Find where the given text appears and provide that cell's center as (x, y) coordinate. 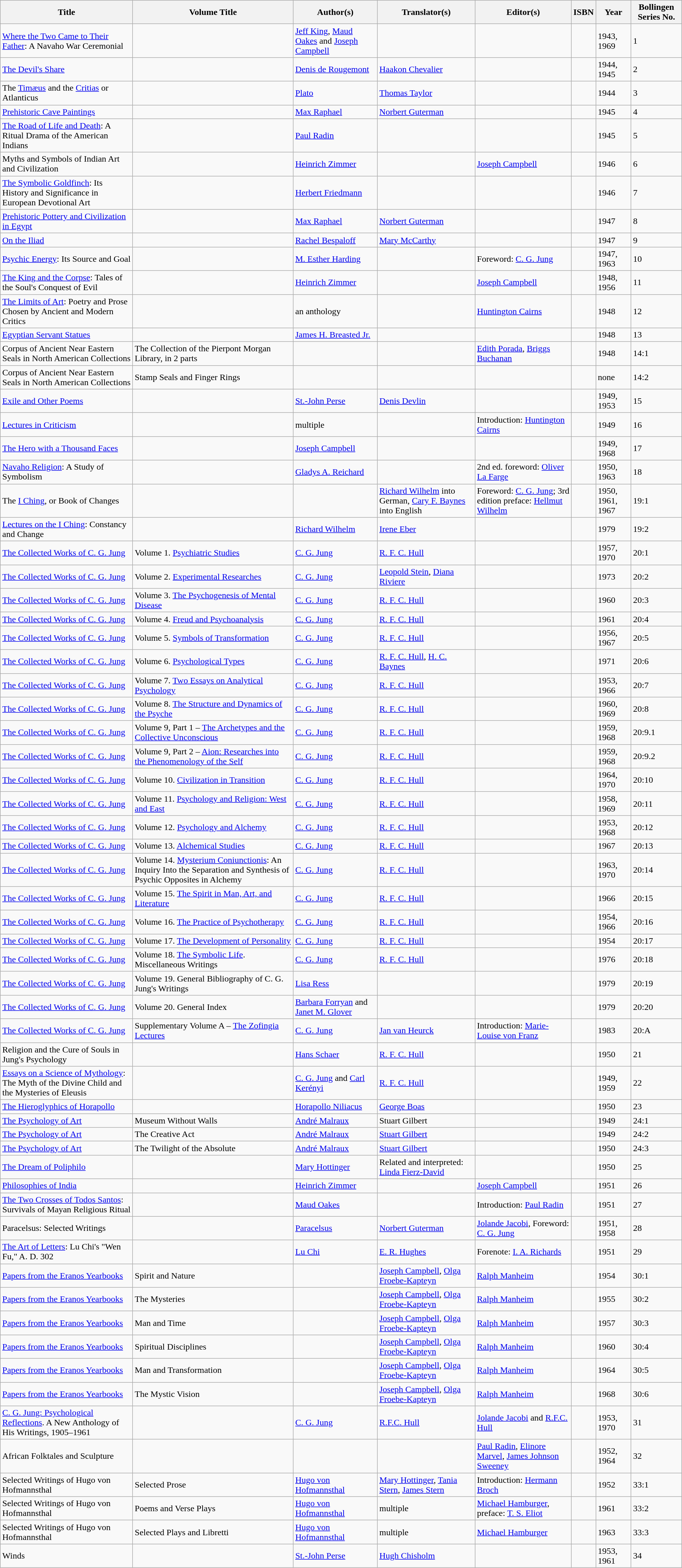
22 (656, 1083)
Essays on a Science of Mythology: The Myth of the Divine Child and the Mysteries of Eleusis (67, 1083)
1952, 1964 (614, 1456)
Volume 10. Civilization in Transition (213, 780)
The Two Crosses of Todos Santos: Survivals of Mayan Religious Ritual (67, 1204)
Introduction: Hermann Broch (523, 1485)
9 (656, 240)
6 (656, 164)
1964, 1970 (614, 780)
20:11 (656, 804)
Editor(s) (523, 12)
7 (656, 193)
1949, 1968 (614, 449)
Volume 7. Two Essays on Analytical Psychology (213, 685)
C. G. Jung and Carl Kerényi (335, 1083)
Edith Porada, Briggs Buchanan (523, 354)
Maud Oakes (335, 1204)
Volume 16. The Practice of Psychotherapy (213, 922)
Gladys A. Reichard (335, 472)
33:1 (656, 1485)
Volume 1. Psychiatric Studies (213, 553)
none (614, 377)
Volume 12. Psychology and Alchemy (213, 827)
ISBN (584, 12)
24:2 (656, 1134)
1966 (614, 898)
James H. Breasted Jr. (335, 335)
Volume 13. Alchemical Studies (213, 846)
Haakon Chevalier (426, 69)
M. Esther Harding (335, 258)
17 (656, 449)
1973 (614, 577)
30:2 (656, 1299)
27 (656, 1204)
Introduction: Huntington Cairns (523, 424)
Year (614, 12)
Denis de Rougemont (335, 69)
African Folktales and Sculpture (67, 1456)
4 (656, 112)
Volume 14. Mysterium Coniunctionis: An Inquiry Into the Separation and Synthesis of Psychic Opposites in Alchemy (213, 870)
an anthology (335, 311)
24:1 (656, 1121)
The Hero with a Thousand Faces (67, 449)
Volume 11. Psychology and Religion: West and East (213, 804)
1951, 1958 (614, 1228)
Paracelsus: Selected Writings (67, 1228)
1968 (614, 1394)
Richard Wilhelm (335, 529)
14:2 (656, 377)
Foreword: C. G. Jung (523, 258)
1956, 1967 (614, 638)
1957, 1970 (614, 553)
The Mystic Vision (213, 1394)
1960, 1969 (614, 709)
Volume 2. Experimental Researches (213, 577)
The Creative Act (213, 1134)
21 (656, 1054)
20:3 (656, 600)
Selected Plays and Libretti (213, 1532)
32 (656, 1456)
1953, 1961 (614, 1556)
Where the Two Came to Their Father: A Navaho War Ceremonial (67, 41)
20:9.2 (656, 757)
Volume 4. Freud and Psychoanalysis (213, 619)
20:19 (656, 983)
20:5 (656, 638)
Bollingen Series No. (656, 12)
33:2 (656, 1509)
8 (656, 221)
2nd ed. foreword: Oliver La Farge (523, 472)
30:1 (656, 1276)
1963 (614, 1532)
1967 (614, 846)
24:3 (656, 1148)
1949, 1959 (614, 1083)
Religion and the Cure of Souls in Jung's Psychology (67, 1054)
12 (656, 311)
Author(s) (335, 12)
1958, 1969 (614, 804)
The Devil's Share (67, 69)
Lectures in Criticism (67, 424)
30:4 (656, 1346)
The Art of Letters: Lu Chi's "Wen Fu," A. D. 302 (67, 1252)
20:20 (656, 1007)
20:14 (656, 870)
Jolande Jacobi and R.F.C. Hull (523, 1423)
10 (656, 258)
19:2 (656, 529)
1 (656, 41)
Volume 3. The Psychogenesis of Mental Disease (213, 600)
The Timæus and the Critias or Atlanticus (67, 93)
Mary McCarthy (426, 240)
Man and Transformation (213, 1370)
Jeff King, Maud Oakes and Joseph Campbell (335, 41)
Introduction: Paul Radin (523, 1204)
Mary Hottinger, Tania Stern, James Stern (426, 1485)
Lectures on the I Ching: Constancy and Change (67, 529)
Paracelsus (335, 1228)
2 (656, 69)
Volume 5. Symbols of Transformation (213, 638)
Jolande Jacobi, Foreword: C. G. Jung (523, 1228)
1952 (614, 1485)
Volume 8. The Structure and Dynamics of the Psyche (213, 709)
Winds (67, 1556)
Herbert Friedmann (335, 193)
1955 (614, 1299)
25 (656, 1167)
1957 (614, 1323)
Jan van Heurck (426, 1030)
Volume 19. General Bibliography of C. G. Jung's Writings (213, 983)
Volume 15. The Spirit in Man, Art, and Literature (213, 898)
1943, 1969 (614, 41)
Myths and Symbols of Indian Art and Civilization (67, 164)
18 (656, 472)
1954, 1966 (614, 922)
20:16 (656, 922)
1964 (614, 1370)
George Boas (426, 1107)
Volume 18. The Symbolic Life. Miscellaneous Writings (213, 960)
Lu Chi (335, 1252)
Title (67, 12)
R. F. C. Hull, H. C. Baynes (426, 661)
Paul Radin (335, 135)
1983 (614, 1030)
Psychic Energy: Its Source and Goal (67, 258)
3 (656, 93)
Man and Time (213, 1323)
Hans Schaer (335, 1054)
Stamp Seals and Finger Rings (213, 377)
1976 (614, 960)
33:3 (656, 1532)
19:1 (656, 501)
1950, 1961, 1967 (614, 501)
E. R. Hughes (426, 1252)
The Symbolic Goldfinch: Its History and Significance in European Devotional Art (67, 193)
The I Ching, or Book of Changes (67, 501)
14:1 (656, 354)
20:15 (656, 898)
20:8 (656, 709)
20:6 (656, 661)
Egyptian Servant Statues (67, 335)
Volume 9, Part 1 – The Archetypes and the Collective Unconscious (213, 732)
Foreword: C. G. Jung; 3rd edition preface: Hellmut Wilhelm (523, 501)
34 (656, 1556)
30:6 (656, 1394)
C. G. Jung: Psychological Reflections. A New Anthology of His Writings, 1905–1961 (67, 1423)
1971 (614, 661)
The King and the Corpse: Tales of the Soul's Conquest of Evil (67, 283)
1953, 1970 (614, 1423)
20:9.1 (656, 732)
20:4 (656, 619)
20:7 (656, 685)
1944, 1945 (614, 69)
Philosophies of India (67, 1186)
30:3 (656, 1323)
28 (656, 1228)
1947, 1963 (614, 258)
Navaho Religion: A Study of Symbolism (67, 472)
1944 (614, 93)
1953, 1968 (614, 827)
Prehistoric Pottery and Civilization in Egypt (67, 221)
20:A (656, 1030)
Michael Hamburger (523, 1532)
Spiritual Disciplines (213, 1346)
Supplementary Volume A – The Zofingia Lectures (213, 1030)
Barbara Forryan and Janet M. Glover (335, 1007)
Richard Wilhelm into German, Cary F. Baynes into English (426, 501)
Volume 20. General Index (213, 1007)
Volume 17. The Development of Personality (213, 941)
31 (656, 1423)
Horapollo Niliacus (335, 1107)
The Hieroglyphics of Horapollo (67, 1107)
Museum Without Walls (213, 1121)
1953, 1966 (614, 685)
13 (656, 335)
The Twilight of the Absolute (213, 1148)
Irene Eber (426, 529)
Mary Hottinger (335, 1167)
20:13 (656, 846)
23 (656, 1107)
Denis Devlin (426, 401)
Thomas Taylor (426, 93)
30:5 (656, 1370)
20:12 (656, 827)
Prehistoric Cave Paintings (67, 112)
1949, 1953 (614, 401)
29 (656, 1252)
Rachel Bespaloff (335, 240)
1948, 1956 (614, 283)
26 (656, 1186)
Introduction: Marie-Louise von Franz (523, 1030)
The Dream of Poliphilo (67, 1167)
Volume 9, Part 2 – Aion: Researches into the Phenomenology of the Self (213, 757)
Michael Hamburger, preface: T. S. Eliot (523, 1509)
The Road of Life and Death: A Ritual Drama of the American Indians (67, 135)
Forenote: I. A. Richards (523, 1252)
The Mysteries (213, 1299)
1963, 1970 (614, 870)
16 (656, 424)
20:1 (656, 553)
Spirit and Nature (213, 1276)
Lisa Ress (335, 983)
5 (656, 135)
Huntington Cairns (523, 311)
Volume 6. Psychological Types (213, 661)
15 (656, 401)
Leopold Stein, Diana Riviere (426, 577)
20:10 (656, 780)
20:18 (656, 960)
Related and interpreted: Linda Fierz-David (426, 1167)
R.F.C. Hull (426, 1423)
Volume Title (213, 12)
On the Iliad (67, 240)
Exile and Other Poems (67, 401)
Translator(s) (426, 12)
11 (656, 283)
1950, 1963 (614, 472)
20:17 (656, 941)
20:2 (656, 577)
Selected Prose (213, 1485)
Poems and Verse Plays (213, 1509)
The Limits of Art: Poetry and Prose Chosen by Ancient and Modern Critics (67, 311)
The Collection of the Pierpont Morgan Library, in 2 parts (213, 354)
Paul Radin, Elinore Marvel, James Johnson Sweeney (523, 1456)
Plato (335, 93)
Hugh Chisholm (426, 1556)
